Scan for the cell matching the given text and deliver its [X, Y] coordinate at center. 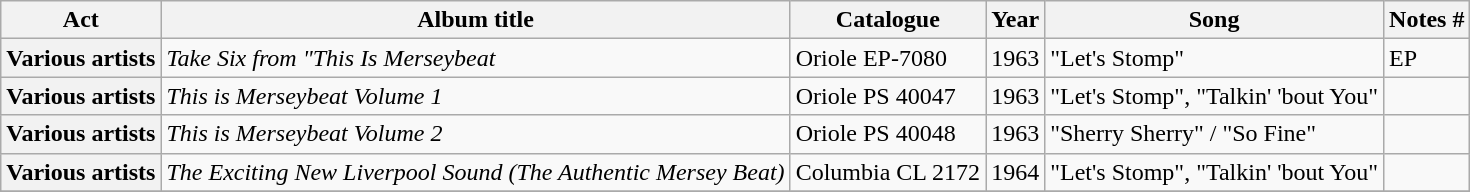
"Sherry Sherry" / "So Fine" [1214, 134]
Oriole PS 40047 [888, 96]
Year [1016, 20]
Oriole PS 40048 [888, 134]
1964 [1016, 172]
Notes # [1427, 20]
Album title [476, 20]
This is Merseybeat Volume 1 [476, 96]
Take Six from "This Is Merseybeat [476, 58]
EP [1427, 58]
Oriole EP-7080 [888, 58]
"Let's Stomp" [1214, 58]
Song [1214, 20]
Act [81, 20]
The Exciting New Liverpool Sound (The Authentic Mersey Beat) [476, 172]
Columbia CL 2172 [888, 172]
This is Merseybeat Volume 2 [476, 134]
Catalogue [888, 20]
